For the text-containing cell, return its midpoint in [X, Y] coordinate format. 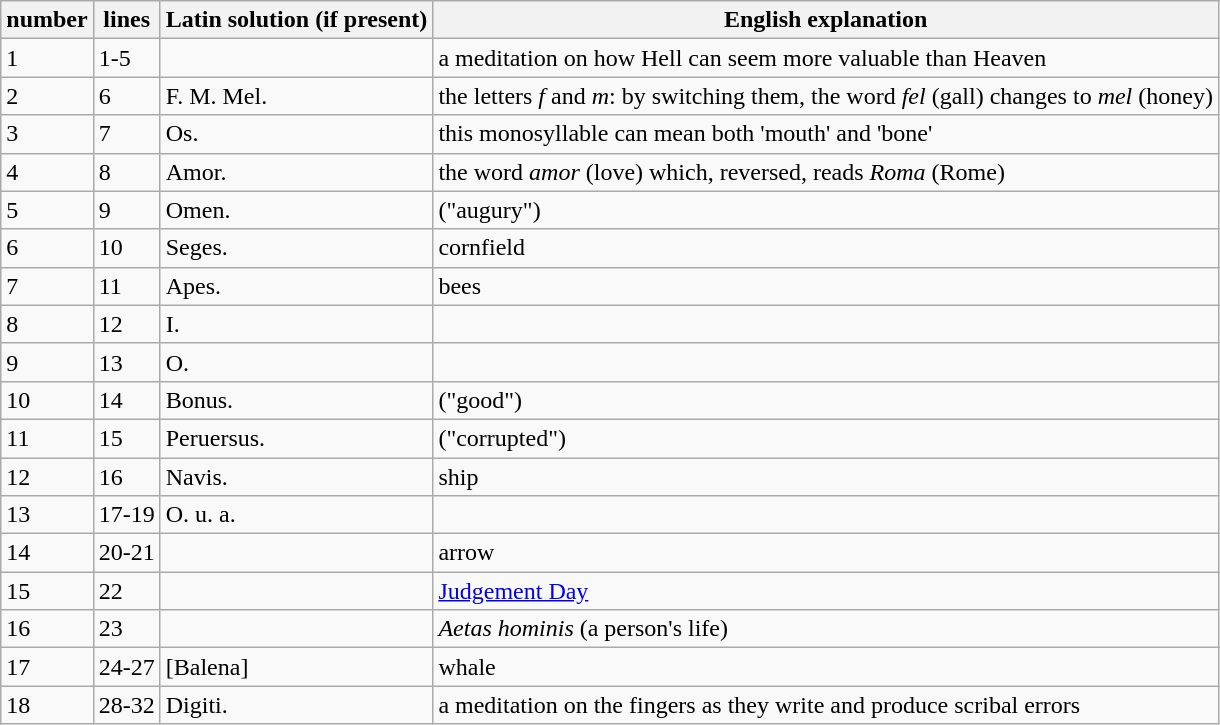
("good") [826, 400]
4 [47, 172]
Seges. [296, 248]
English explanation [826, 20]
20-21 [126, 553]
F. M. Mel. [296, 96]
the letters f and m: by switching them, the word fel (gall) changes to mel (honey) [826, 96]
1 [47, 58]
("augury") [826, 210]
a meditation on the fingers as they write and produce scribal errors [826, 705]
17-19 [126, 515]
I. [296, 324]
18 [47, 705]
arrow [826, 553]
O. u. a. [296, 515]
24-27 [126, 667]
cornfield [826, 248]
a meditation on how Hell can seem more valuable than Heaven [826, 58]
28-32 [126, 705]
the word amor (love) which, reversed, reads Roma (Rome) [826, 172]
23 [126, 629]
Digiti. [296, 705]
17 [47, 667]
5 [47, 210]
lines [126, 20]
Peruersus. [296, 438]
bees [826, 286]
22 [126, 591]
3 [47, 134]
1-5 [126, 58]
number [47, 20]
[Balena] [296, 667]
O. [296, 362]
2 [47, 96]
Amor. [296, 172]
this monosyllable can mean both 'mouth' and 'bone' [826, 134]
Os. [296, 134]
ship [826, 477]
Apes. [296, 286]
Omen. [296, 210]
Latin solution (if present) [296, 20]
whale [826, 667]
Aetas hominis (a person's life) [826, 629]
("corrupted") [826, 438]
Bonus. [296, 400]
Judgement Day [826, 591]
Navis. [296, 477]
